Capture the cell that displays the provided text and extract its [X, Y] central coordinate. 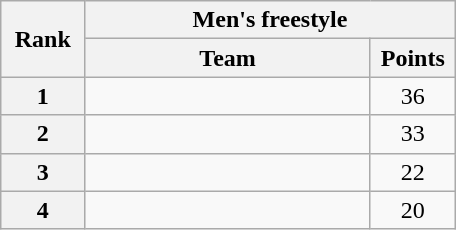
Rank [43, 39]
20 [412, 210]
33 [412, 134]
Men's freestyle [270, 20]
3 [43, 172]
Points [412, 58]
22 [412, 172]
Team [228, 58]
1 [43, 96]
36 [412, 96]
4 [43, 210]
2 [43, 134]
